Find where the given text appears and provide that cell's center as (x, y) coordinate. 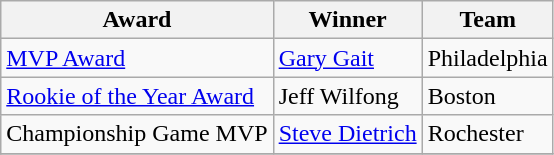
Steve Dietrich (348, 134)
Jeff Wilfong (348, 96)
Award (137, 20)
Philadelphia (488, 58)
Rookie of the Year Award (137, 96)
MVP Award (137, 58)
Gary Gait (348, 58)
Rochester (488, 134)
Team (488, 20)
Boston (488, 96)
Winner (348, 20)
Championship Game MVP (137, 134)
